Capture the cell that displays the provided text and extract its (x, y) central coordinate. 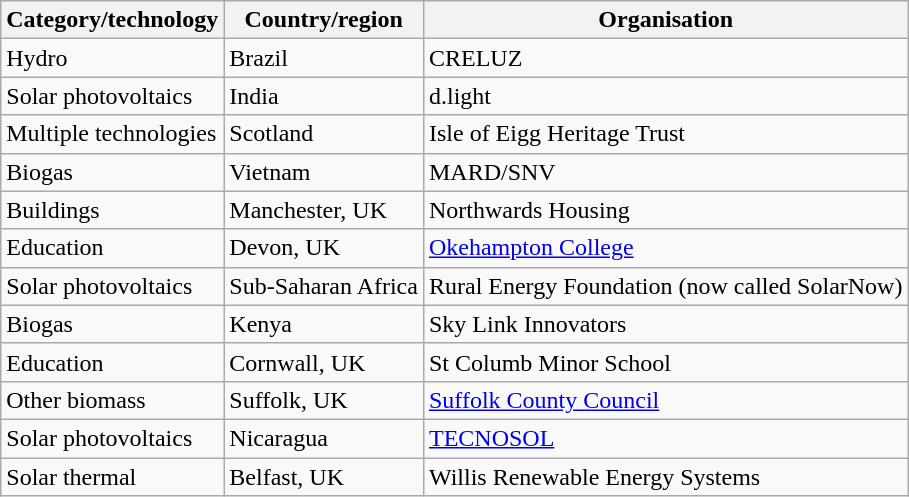
TECNOSOL (666, 438)
Buildings (112, 210)
Manchester, UK (324, 210)
Solar thermal (112, 477)
Sky Link Innovators (666, 324)
Suffolk County Council (666, 400)
Category/technology (112, 20)
Suffolk, UK (324, 400)
Belfast, UK (324, 477)
Brazil (324, 58)
Scotland (324, 134)
Kenya (324, 324)
Organisation (666, 20)
Devon, UK (324, 248)
St Columb Minor School (666, 362)
d.light (666, 96)
Vietnam (324, 172)
Multiple technologies (112, 134)
Sub-Saharan Africa (324, 286)
Isle of Eigg Heritage Trust (666, 134)
MARD/SNV (666, 172)
Country/region (324, 20)
India (324, 96)
Cornwall, UK (324, 362)
Other biomass (112, 400)
Okehampton College (666, 248)
Nicaragua (324, 438)
CRELUZ (666, 58)
Northwards Housing (666, 210)
Hydro (112, 58)
Rural Energy Foundation (now called SolarNow) (666, 286)
Willis Renewable Energy Systems (666, 477)
